Pinpoint the cell where the given text exists, returning its (x, y) midpoint coordinate. 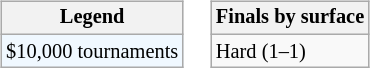
Hard (1–1) (290, 51)
$10,000 tournaments (92, 51)
Legend (92, 18)
Finals by surface (290, 18)
